Capture the cell that displays the provided text and extract its [x, y] central coordinate. 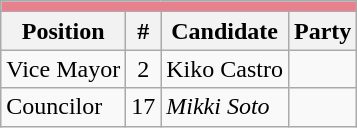
Vice Mayor [64, 69]
Kiko Castro [225, 69]
Candidate [225, 31]
# [144, 31]
Councilor [64, 107]
2 [144, 69]
Mikki Soto [225, 107]
Position [64, 31]
17 [144, 107]
Party [322, 31]
